Provide the [x, y] coordinate of the cell's center where the given text is located.  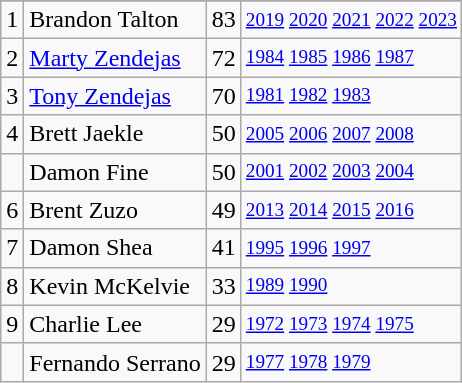
2005 2006 2007 2008 [351, 134]
Brandon Talton [115, 20]
7 [12, 248]
3 [12, 96]
1989 1990 [351, 286]
Damon Shea [115, 248]
2 [12, 58]
Marty Zendejas [115, 58]
1977 1978 1979 [351, 362]
49 [224, 210]
33 [224, 286]
1981 1982 1983 [351, 96]
2001 2002 2003 2004 [351, 172]
Damon Fine [115, 172]
Brett Jaekle [115, 134]
1995 1996 1997 [351, 248]
1984 1985 1986 1987 [351, 58]
Fernando Serrano [115, 362]
6 [12, 210]
41 [224, 248]
Tony Zendejas [115, 96]
83 [224, 20]
70 [224, 96]
8 [12, 286]
4 [12, 134]
Kevin McKelvie [115, 286]
1972 1973 1974 1975 [351, 324]
2013 2014 2015 2016 [351, 210]
72 [224, 58]
9 [12, 324]
1 [12, 20]
2019 2020 2021 2022 2023 [351, 20]
Brent Zuzo [115, 210]
Charlie Lee [115, 324]
